Capture the cell that displays the provided text and extract its (x, y) central coordinate. 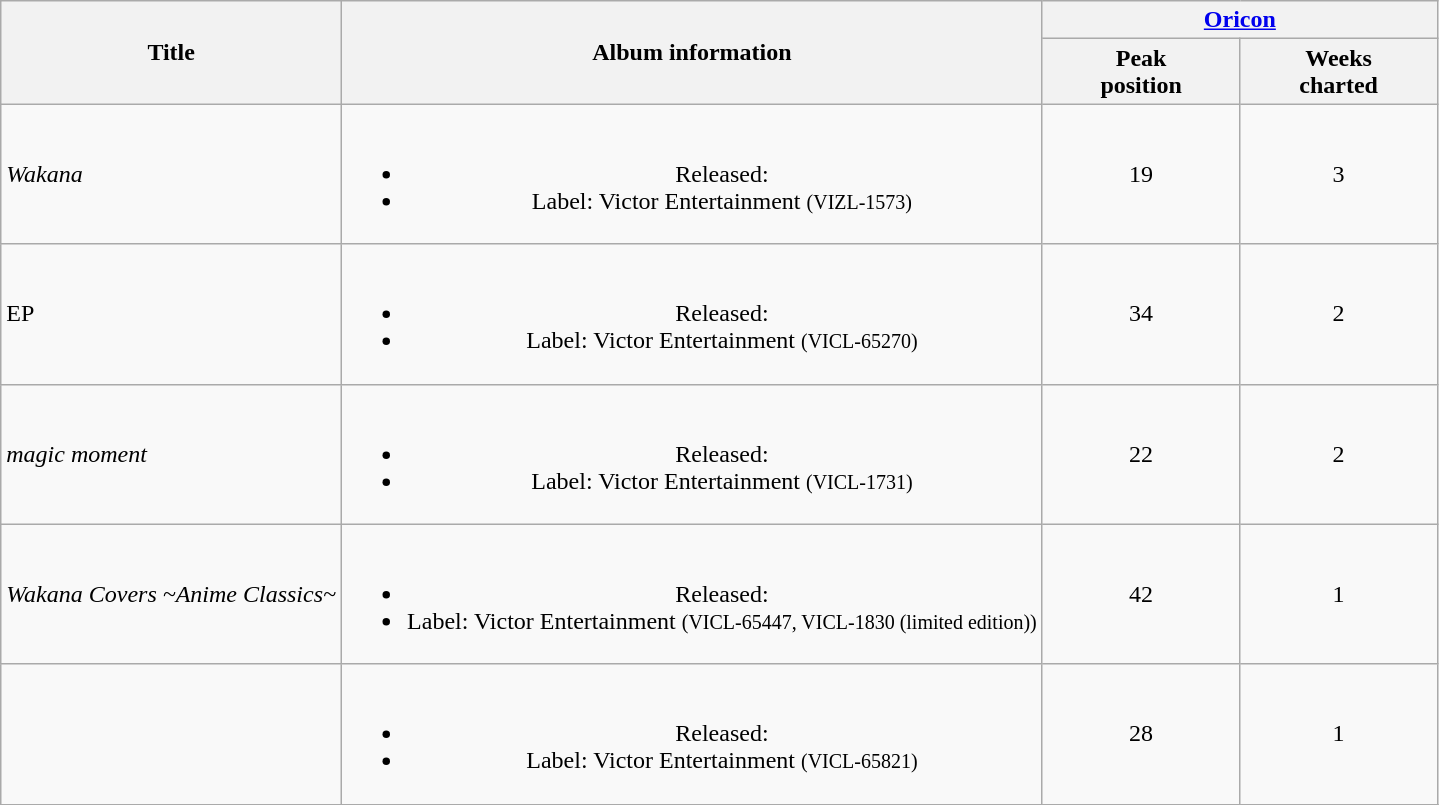
22 (1141, 454)
42 (1141, 594)
Peakposition (1141, 72)
34 (1141, 314)
Released: Label: Victor Entertainment (VIZL-1573) (692, 174)
Released: Label: Victor Entertainment (VICL-1731) (692, 454)
Released: Label: Victor Entertainment (VICL-65447, VICL-1830 (limited edition)) (692, 594)
28 (1141, 734)
Wakana (172, 174)
EP (172, 314)
19 (1141, 174)
Oricon (1240, 20)
magic moment (172, 454)
Released: Label: Victor Entertainment (VICL-65270) (692, 314)
Weeks charted (1339, 72)
Album information (692, 52)
Wakana Covers ~Anime Classics~ (172, 594)
Released: Label: Victor Entertainment (VICL-65821) (692, 734)
Title (172, 52)
3 (1339, 174)
